Identify which cell holds the provided text, then report its [x, y] central coordinate. 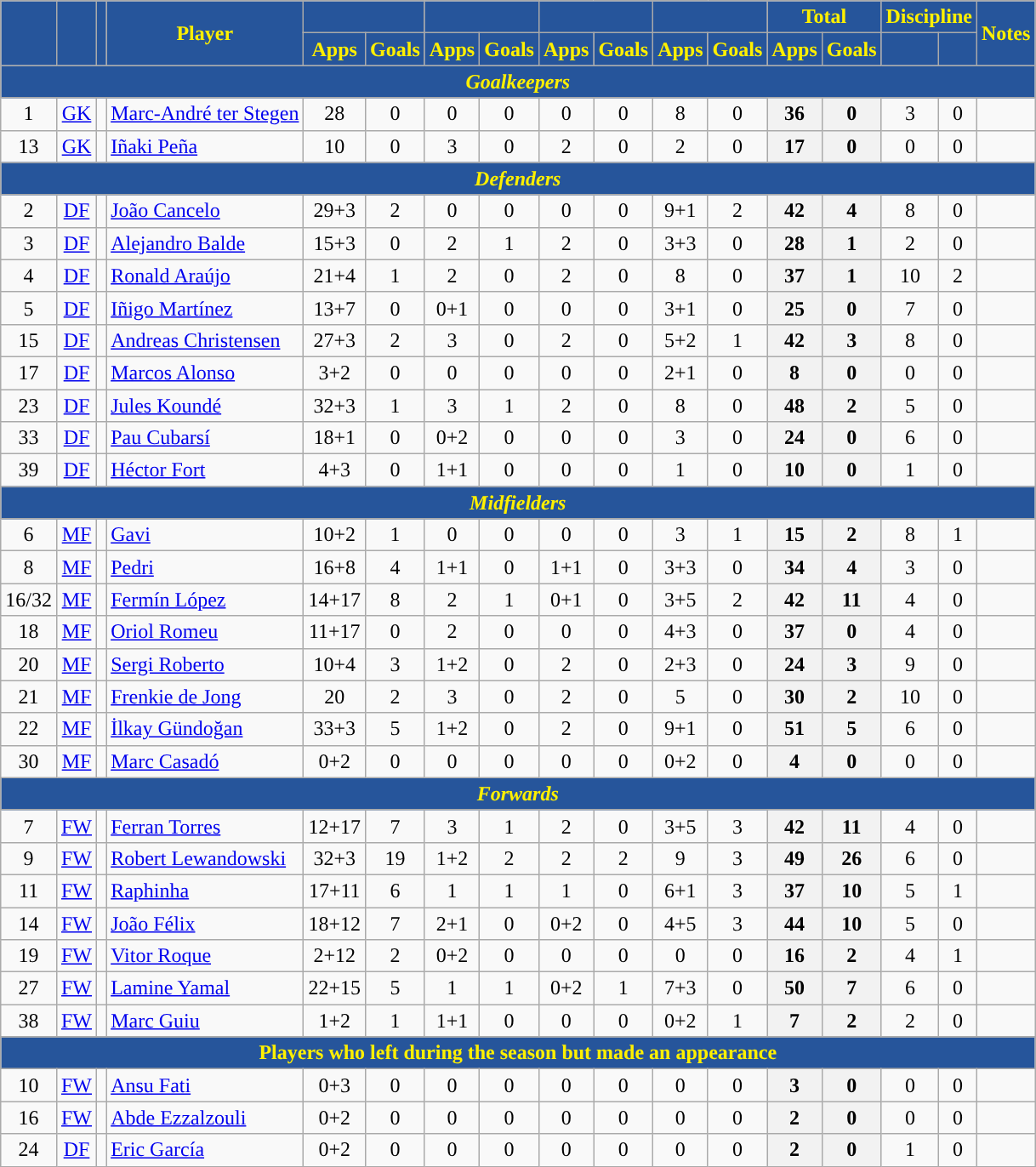
Ronald Araújo [205, 276]
Discipline [929, 17]
21 [29, 697]
Marcos Alonso [205, 373]
Ansu Fati [205, 1085]
Marc Guiu [205, 1021]
Player [205, 33]
26 [851, 858]
Marc-André ter Stegen [205, 114]
Gavi [205, 535]
36 [794, 114]
Eric García [205, 1150]
Marc Casadó [205, 761]
Jules Koundé [205, 406]
Héctor Fort [205, 470]
João Cancelo [205, 211]
16+8 [335, 567]
6+1 [680, 891]
Alejandro Balde [205, 243]
27+3 [335, 340]
5+2 [680, 340]
51 [794, 729]
Vitor Roque [205, 956]
Players who left during the season but made an appearance [518, 1053]
13+7 [335, 308]
Iñigo Martínez [205, 308]
48 [794, 406]
38 [29, 1021]
18+12 [335, 923]
3+1 [680, 308]
Pau Cubarsí [205, 438]
Oriol Romeu [205, 632]
49 [794, 858]
Iñaki Peña [205, 146]
Defenders [518, 179]
10+2 [335, 535]
25 [794, 308]
13 [29, 146]
22 [29, 729]
Andreas Christensen [205, 340]
Frenkie de Jong [205, 697]
Total [824, 17]
44 [794, 923]
18+1 [335, 438]
7+3 [680, 988]
14+17 [335, 600]
İlkay Gündoğan [205, 729]
2+3 [680, 664]
21+4 [335, 276]
Notes [1005, 33]
18 [29, 632]
10+4 [335, 664]
14 [29, 923]
2+12 [335, 956]
33+3 [335, 729]
Lamine Yamal [205, 988]
17+11 [335, 891]
Goalkeepers [518, 82]
15+3 [335, 243]
34 [794, 567]
29+3 [335, 211]
Midfielders [518, 503]
Sergi Roberto [205, 664]
Ferran Torres [205, 826]
33 [29, 438]
4+5 [680, 923]
Robert Lewandowski [205, 858]
Fermín López [205, 600]
Abde Ezzalzouli [205, 1118]
22+15 [335, 988]
João Félix [205, 923]
Forwards [518, 794]
23 [29, 406]
Raphinha [205, 891]
12+17 [335, 826]
11+17 [335, 632]
0+3 [335, 1085]
27 [29, 988]
50 [794, 988]
3+2 [335, 373]
Pedri [205, 567]
16/32 [29, 600]
39 [29, 470]
